Determine the (x, y) coordinate at the center of the cell enclosing the given text.  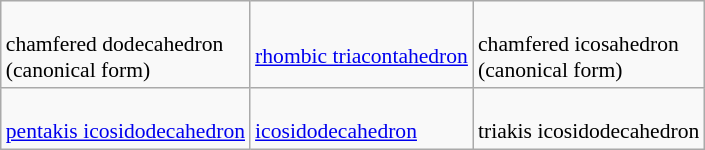
icosidodecahedron (362, 118)
chamfered dodecahedron(canonical form) (126, 44)
triakis icosidodecahedron (588, 118)
rhombic triacontahedron (362, 44)
pentakis icosidodecahedron (126, 118)
chamfered icosahedron(canonical form) (588, 44)
